From the cell containing the given text, extract its center point as [X, Y] coordinate. 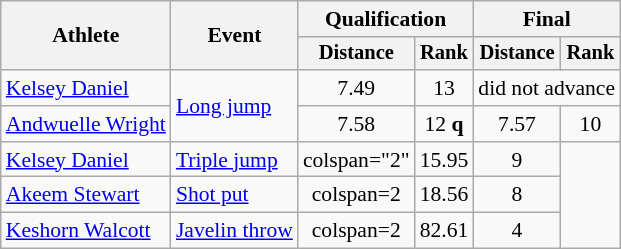
Triple jump [234, 160]
12 q [444, 124]
82.61 [444, 231]
4 [516, 231]
did not advance [546, 88]
Shot put [234, 195]
10 [590, 124]
colspan="2" [356, 160]
Javelin throw [234, 231]
Akeem Stewart [86, 195]
Andwuelle Wright [86, 124]
8 [516, 195]
Keshorn Walcott [86, 231]
Athlete [86, 36]
9 [516, 160]
Event [234, 36]
18.56 [444, 195]
13 [444, 88]
Long jump [234, 106]
7.49 [356, 88]
Qualification [386, 19]
7.58 [356, 124]
7.57 [516, 124]
Final [546, 19]
15.95 [444, 160]
